From the cell containing the given text, extract its center point as (X, Y) coordinate. 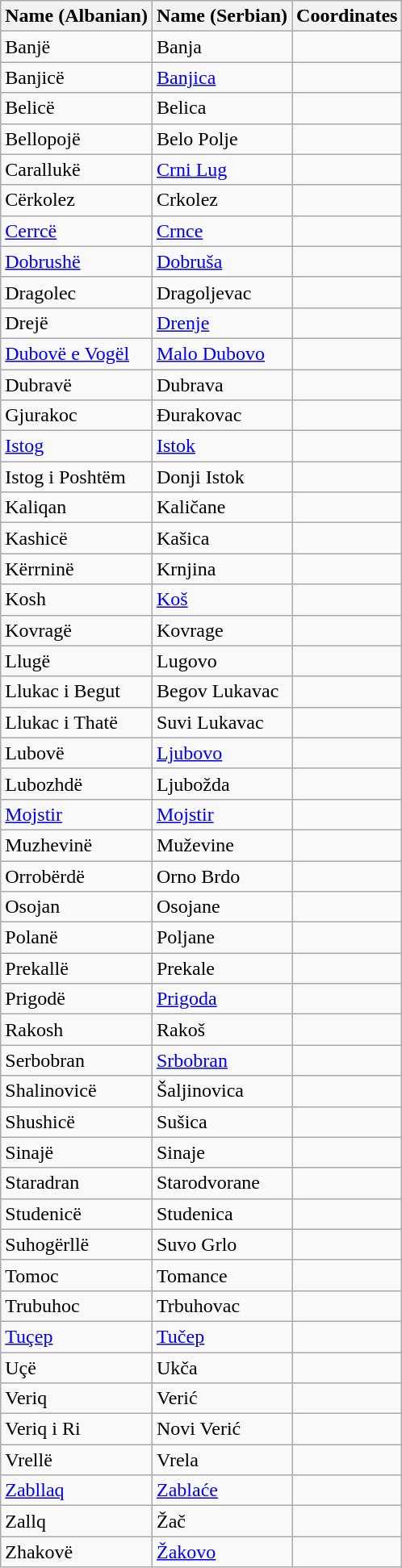
Muzhevinë (77, 845)
Kaličane (221, 508)
Ukča (221, 1368)
Malo Dubovo (221, 353)
Prigodë (77, 999)
Banjë (77, 47)
Žakovo (221, 1552)
Tučep (221, 1336)
Belicë (77, 108)
Osojan (77, 907)
Drenje (221, 323)
Osojane (221, 907)
Kërrninë (77, 569)
Zhakovë (77, 1552)
Dobruša (221, 261)
Dragolec (77, 292)
Ljubožda (221, 784)
Šaljinovica (221, 1091)
Crni Lug (221, 169)
Prekale (221, 968)
Vrellë (77, 1460)
Kašica (221, 538)
Drejë (77, 323)
Sinaje (221, 1152)
Suhogërllë (77, 1244)
Studenica (221, 1214)
Verić (221, 1399)
Gjurakoc (77, 416)
Suvi Lukavac (221, 722)
Cerrcë (77, 231)
Tomoc (77, 1275)
Name (Serbian) (221, 16)
Name (Albanian) (77, 16)
Ljubovo (221, 753)
Coordinates (347, 16)
Belica (221, 108)
Istog (77, 446)
Begov Lukavac (221, 692)
Kaliqan (77, 508)
Dragoljevac (221, 292)
Prigoda (221, 999)
Poljane (221, 938)
Banjicë (77, 77)
Prekallë (77, 968)
Llukac i Thatë (77, 722)
Žač (221, 1521)
Studenicë (77, 1214)
Shushicë (77, 1122)
Trubuhoc (77, 1306)
Kovragë (77, 630)
Shalinovicë (77, 1091)
Lubovë (77, 753)
Banjica (221, 77)
Kovrage (221, 630)
Vrela (221, 1460)
Zablaće (221, 1491)
Dubovë e Vogël (77, 353)
Zallq (77, 1521)
Rakosh (77, 1030)
Polanë (77, 938)
Veriq (77, 1399)
Suvo Grlo (221, 1244)
Sinajë (77, 1152)
Banja (221, 47)
Kashicë (77, 538)
Llukac i Begut (77, 692)
Muževine (221, 845)
Serbobran (77, 1060)
Crkolez (221, 200)
Carallukë (77, 169)
Zabllaq (77, 1491)
Veriq i Ri (77, 1429)
Dubrava (221, 385)
Lugovo (221, 661)
Kosh (77, 600)
Lubozhdë (77, 784)
Dobrushë (77, 261)
Tomance (221, 1275)
Bellopojë (77, 139)
Uçë (77, 1368)
Trbuhovac (221, 1306)
Krnjina (221, 569)
Istok (221, 446)
Llugë (77, 661)
Belo Polje (221, 139)
Orno Brdo (221, 876)
Orrobërdë (77, 876)
Tuçep (77, 1336)
Cërkolez (77, 200)
Ðurakovac (221, 416)
Sušica (221, 1122)
Istog i Poshtëm (77, 477)
Koš (221, 600)
Donji Istok (221, 477)
Srbobran (221, 1060)
Staradran (77, 1183)
Dubravë (77, 385)
Rakoš (221, 1030)
Crnce (221, 231)
Novi Verić (221, 1429)
Starodvorane (221, 1183)
